Return the (X, Y) coordinate for the center point of the cell that contains the specified text.  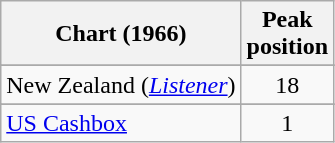
1 (287, 123)
Peakposition (287, 34)
US Cashbox (121, 123)
New Zealand (Listener) (121, 85)
Chart (1966) (121, 34)
18 (287, 85)
